Determine the [X, Y] coordinate at the center of the cell enclosing the given text.  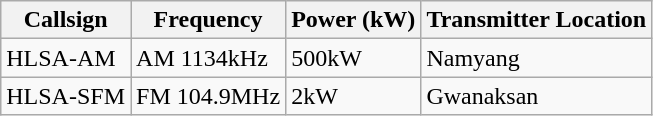
AM 1134kHz [208, 58]
500kW [354, 58]
HLSA-SFM [66, 96]
Frequency [208, 20]
Power (kW) [354, 20]
HLSA-AM [66, 58]
Callsign [66, 20]
FM 104.9MHz [208, 96]
Gwanaksan [536, 96]
Namyang [536, 58]
2kW [354, 96]
Transmitter Location [536, 20]
